From the cell containing the given text, extract its center point as [X, Y] coordinate. 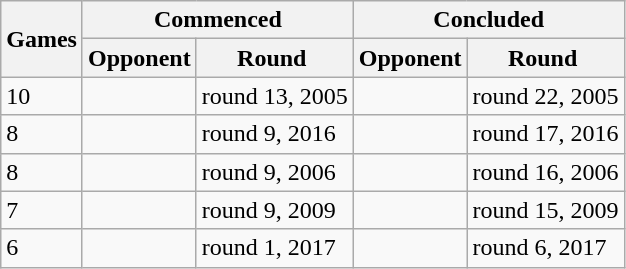
round 6, 2017 [546, 248]
round 1, 2017 [274, 248]
round 9, 2009 [274, 210]
round 16, 2006 [546, 172]
round 17, 2016 [546, 134]
10 [42, 96]
Concluded [488, 20]
round 22, 2005 [546, 96]
Commenced [218, 20]
round 13, 2005 [274, 96]
7 [42, 210]
Games [42, 39]
round 9, 2016 [274, 134]
round 15, 2009 [546, 210]
round 9, 2006 [274, 172]
6 [42, 248]
